Locate the cell with the specified text and output its (X, Y) center coordinate. 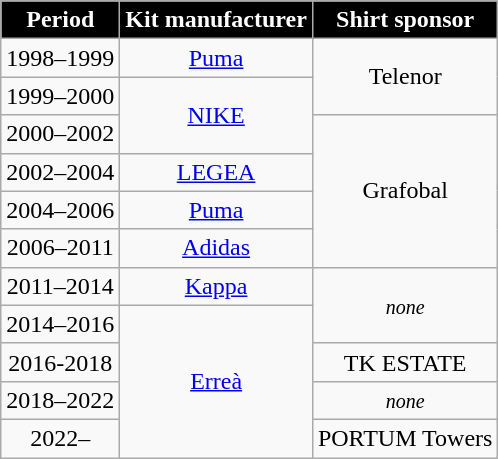
Telenor (405, 77)
Erreà (216, 381)
2004–2006 (60, 210)
2018–2022 (60, 400)
TK ESTATE (405, 362)
2011–2014 (60, 286)
1998–1999 (60, 58)
1999–2000 (60, 96)
2006–2011 (60, 248)
Period (60, 20)
NIKE (216, 115)
2022– (60, 438)
Grafobal (405, 191)
2014–2016 (60, 324)
Shirt sponsor (405, 20)
Kit manufacturer (216, 20)
Adidas (216, 248)
2002–2004 (60, 172)
2016-2018 (60, 362)
PORTUM Towers (405, 438)
2000–2002 (60, 134)
LEGEA (216, 172)
Kappa (216, 286)
